Extract the [x, y] coordinate from the center of the cell holding the provided text.  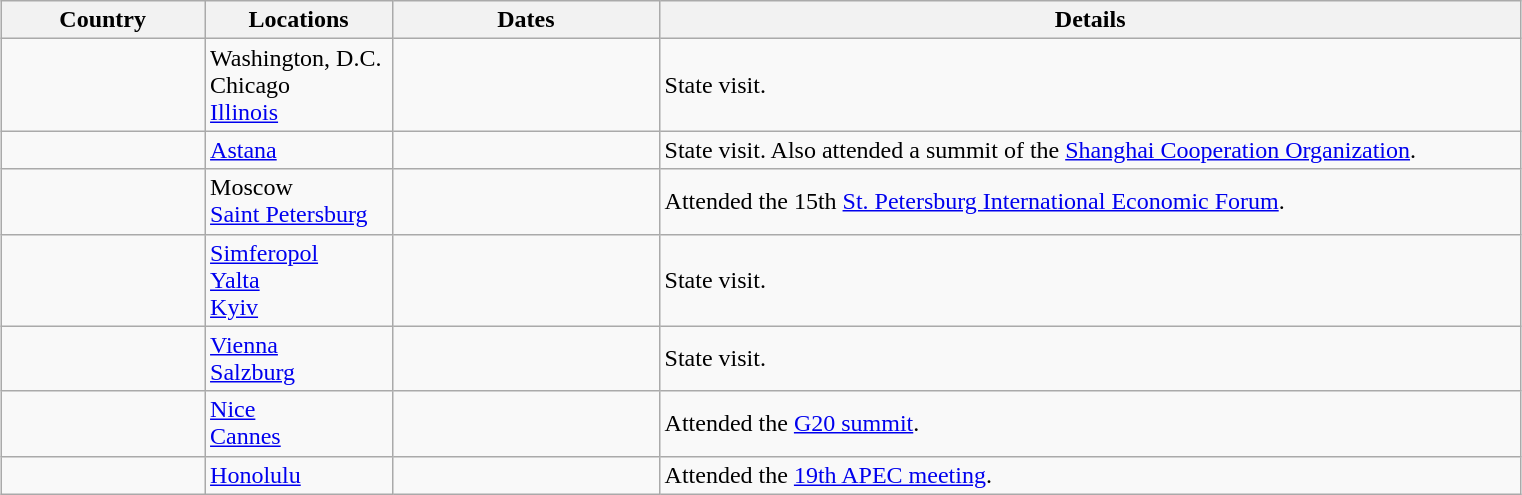
Locations [299, 20]
Attended the 15th St. Petersburg International Economic Forum. [1090, 202]
Honolulu [299, 475]
Astana [299, 150]
Washington, D.C.ChicagoIllinois [299, 85]
Attended the G20 summit. [1090, 424]
Country [103, 20]
Dates [526, 20]
ViennaSalzburg [299, 358]
NiceCannes [299, 424]
SimferopolYaltaKyiv [299, 280]
Details [1090, 20]
State visit. Also attended a summit of the Shanghai Cooperation Organization. [1090, 150]
MoscowSaint Petersburg [299, 202]
Attended the 19th APEC meeting. [1090, 475]
